Find where the given text appears and provide that cell's center as (x, y) coordinate. 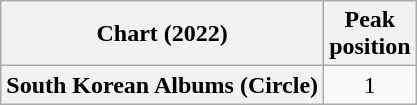
South Korean Albums (Circle) (162, 85)
Peakposition (370, 34)
Chart (2022) (162, 34)
1 (370, 85)
